Scan for the cell matching the given text and deliver its [x, y] coordinate at center. 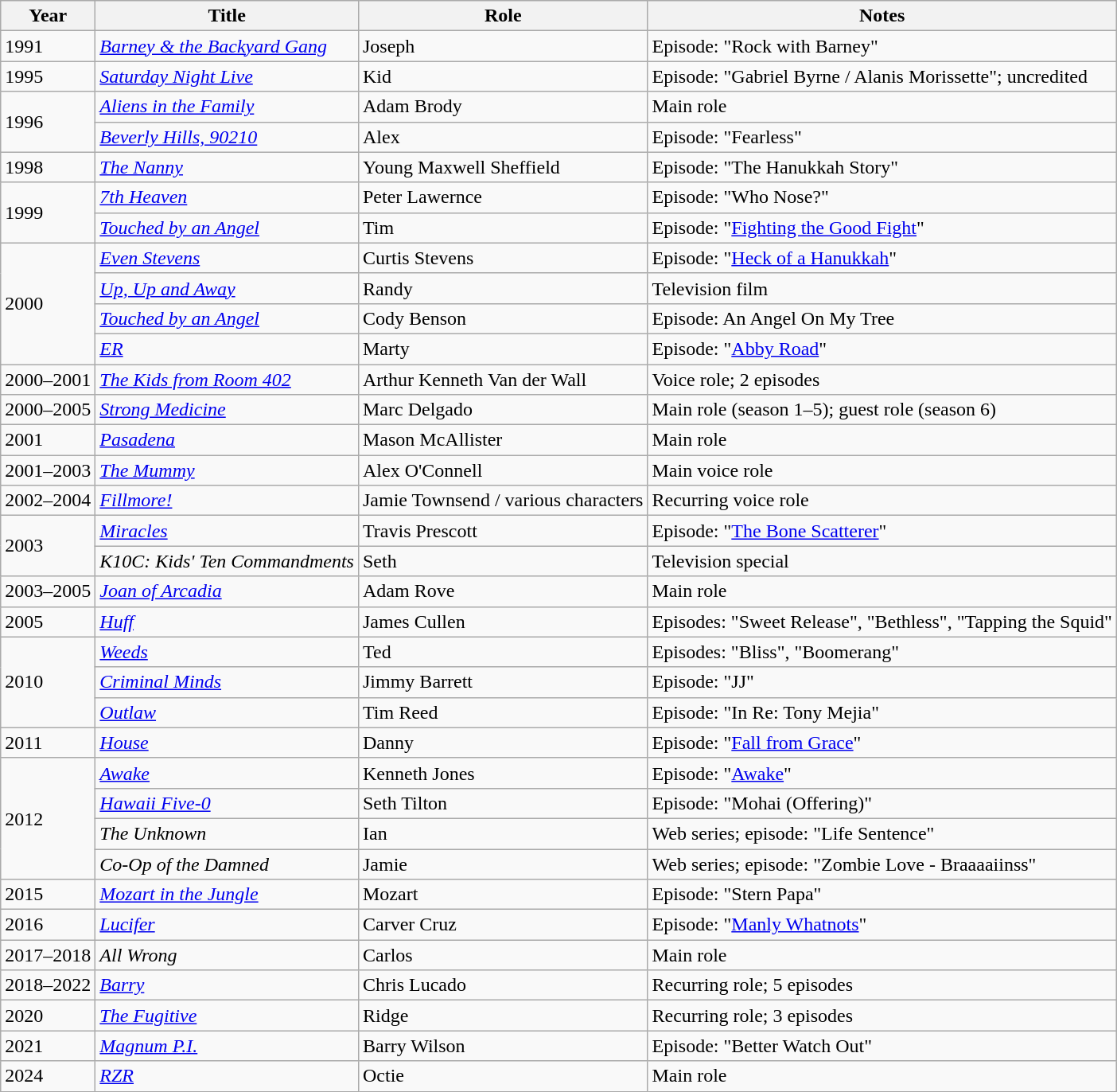
Episode: "Better Watch Out" [882, 1046]
ER [228, 349]
Joseph [503, 46]
2002–2004 [48, 501]
2012 [48, 818]
Ian [503, 833]
Lucifer [228, 925]
Episode: "The Hanukkah Story" [882, 167]
Curtis Stevens [503, 258]
Carver Cruz [503, 925]
Episodes: "Bliss", "Boomerang" [882, 652]
Joan of Arcadia [228, 591]
Tim Reed [503, 712]
Television film [882, 288]
2005 [48, 622]
Kenneth Jones [503, 773]
James Cullen [503, 622]
Magnum P.I. [228, 1046]
Barney & the Backyard Gang [228, 46]
Hawaii Five-0 [228, 803]
Arthur Kenneth Van der Wall [503, 380]
2016 [48, 925]
Miracles [228, 531]
Carlos [503, 955]
Web series; episode: "Life Sentence" [882, 833]
1995 [48, 76]
1998 [48, 167]
Strong Medicine [228, 410]
Episode: "Heck of a Hanukkah" [882, 258]
Huff [228, 622]
Weeds [228, 652]
2015 [48, 895]
Recurring voice role [882, 501]
2000 [48, 303]
Alex [503, 137]
Episode: "In Re: Tony Mejia" [882, 712]
2001 [48, 440]
Chris Lucado [503, 985]
Episode: "Fearless" [882, 137]
Ted [503, 652]
Voice role; 2 episodes [882, 380]
Main role (season 1–5); guest role (season 6) [882, 410]
Mason McAllister [503, 440]
1991 [48, 46]
Mozart [503, 895]
Television special [882, 561]
2018–2022 [48, 985]
Adam Rove [503, 591]
Saturday Night Live [228, 76]
Episode: "Who Nose?" [882, 197]
Barry Wilson [503, 1046]
2021 [48, 1046]
Awake [228, 773]
Episode: "Gabriel Byrne / Alanis Morissette"; uncredited [882, 76]
Jimmy Barrett [503, 682]
Co-Op of the Damned [228, 864]
Year [48, 16]
Episode: An Angel On My Tree [882, 318]
Alex O'Connell [503, 470]
Role [503, 16]
2000–2001 [48, 380]
Episode: "Manly Whatnots" [882, 925]
Episode: "The Bone Scatterer" [882, 531]
Episodes: "Sweet Release", "Bethless", "Tapping the Squid" [882, 622]
House [228, 743]
Tim [503, 228]
Peter Lawernce [503, 197]
Young Maxwell Sheffield [503, 167]
Notes [882, 16]
2000–2005 [48, 410]
Travis Prescott [503, 531]
Outlaw [228, 712]
Episode: "Abby Road" [882, 349]
2001–2003 [48, 470]
2020 [48, 1016]
2010 [48, 682]
2003–2005 [48, 591]
Kid [503, 76]
The Kids from Room 402 [228, 380]
All Wrong [228, 955]
Criminal Minds [228, 682]
Randy [503, 288]
The Fugitive [228, 1016]
Seth [503, 561]
The Unknown [228, 833]
Episode: "Stern Papa" [882, 895]
The Nanny [228, 167]
Barry [228, 985]
Jamie Townsend / various characters [503, 501]
Aliens in the Family [228, 107]
Seth Tilton [503, 803]
Recurring role; 3 episodes [882, 1016]
2003 [48, 546]
Episode: "JJ" [882, 682]
Even Stevens [228, 258]
Pasadena [228, 440]
Episode: "Awake" [882, 773]
Up, Up and Away [228, 288]
RZR [228, 1076]
Marty [503, 349]
2011 [48, 743]
1999 [48, 213]
Cody Benson [503, 318]
The Mummy [228, 470]
2017–2018 [48, 955]
Episode: "Rock with Barney" [882, 46]
2024 [48, 1076]
Web series; episode: "Zombie Love - Braaaaiinss" [882, 864]
Danny [503, 743]
Title [228, 16]
Episode: "Fighting the Good Fight" [882, 228]
Ridge [503, 1016]
1996 [48, 122]
Main voice role [882, 470]
K10C: Kids' Ten Commandments [228, 561]
7th Heaven [228, 197]
Beverly Hills, 90210 [228, 137]
Adam Brody [503, 107]
Jamie [503, 864]
Recurring role; 5 episodes [882, 985]
Octie [503, 1076]
Marc Delgado [503, 410]
Episode: "Fall from Grace" [882, 743]
Fillmore! [228, 501]
Mozart in the Jungle [228, 895]
Episode: "Mohai (Offering)" [882, 803]
